Return (x, y) of the center of cell containing provided text 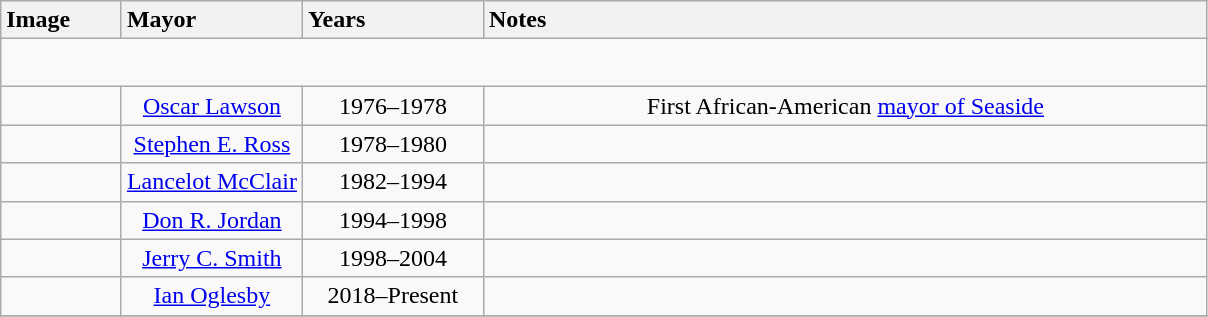
Notes (845, 20)
2018–Present (392, 296)
1978–1980 (392, 144)
1976–1978 (392, 106)
Stephen E. Ross (212, 144)
Don R. Jordan (212, 220)
Lancelot McClair (212, 182)
Mayor (212, 20)
Ian Oglesby (212, 296)
1998–2004 (392, 258)
1994–1998 (392, 220)
First African-American mayor of Seaside (845, 106)
Oscar Lawson (212, 106)
Years (392, 20)
1982–1994 (392, 182)
Jerry C. Smith (212, 258)
Image (62, 20)
